Identify which cell holds the provided text, then report its (X, Y) central coordinate. 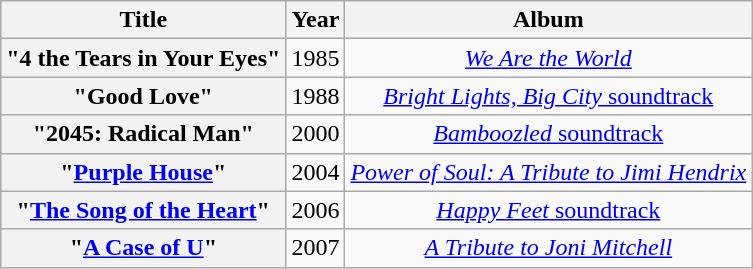
We Are the World (548, 58)
1988 (316, 96)
2004 (316, 172)
"Good Love" (144, 96)
2007 (316, 248)
Bright Lights, Big City soundtrack (548, 96)
2000 (316, 134)
"4 the Tears in Your Eyes" (144, 58)
"Purple House" (144, 172)
"A Case of U" (144, 248)
Album (548, 20)
Bamboozled soundtrack (548, 134)
Happy Feet soundtrack (548, 210)
Title (144, 20)
1985 (316, 58)
"The Song of the Heart" (144, 210)
Year (316, 20)
A Tribute to Joni Mitchell (548, 248)
2006 (316, 210)
Power of Soul: A Tribute to Jimi Hendrix (548, 172)
"2045: Radical Man" (144, 134)
